Scan for the cell matching the given text and deliver its (X, Y) coordinate at center. 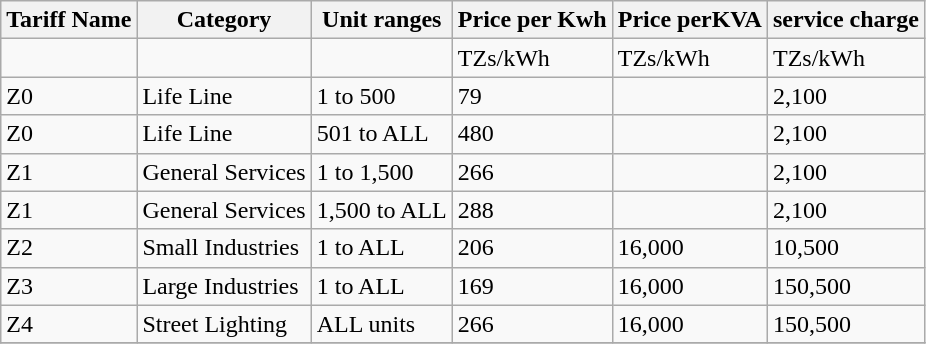
79 (532, 96)
Price perKVA (690, 20)
480 (532, 134)
288 (532, 210)
1 to 1,500 (382, 172)
501 to ALL (382, 134)
Price per Kwh (532, 20)
ALL units (382, 324)
10,500 (846, 248)
Tariff Name (69, 20)
service charge (846, 20)
169 (532, 286)
1,500 to ALL (382, 210)
Z2 (69, 248)
Large Industries (224, 286)
Category (224, 20)
Unit ranges (382, 20)
Street Lighting (224, 324)
Small Industries (224, 248)
Z4 (69, 324)
Z3 (69, 286)
1 to 500 (382, 96)
206 (532, 248)
